Output the (X, Y) coordinate of the center of the cell containing the given text.  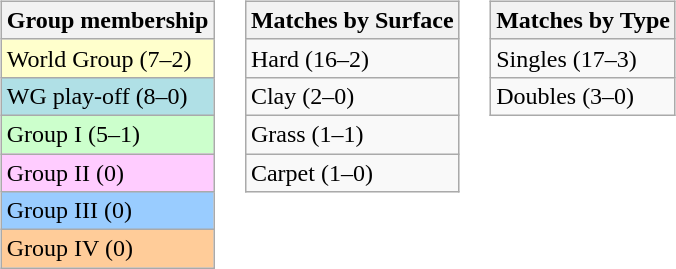
Singles (17–3) (584, 58)
Carpet (1–0) (352, 173)
Grass (1–1) (352, 134)
Group III (0) (108, 211)
Group membership (108, 20)
WG play-off (8–0) (108, 96)
Doubles (3–0) (584, 96)
Hard (16–2) (352, 58)
Group IV (0) (108, 249)
Matches by Surface (352, 20)
Group II (0) (108, 173)
Matches by Type (584, 20)
Group I (5–1) (108, 134)
Clay (2–0) (352, 96)
World Group (7–2) (108, 58)
